Locate the cell with the specified text and output its [x, y] center coordinate. 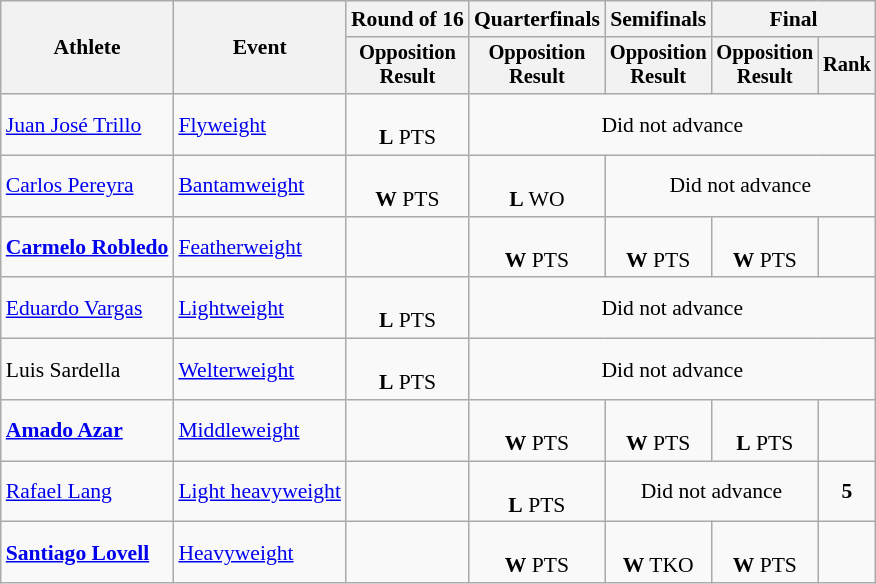
Round of 16 [408, 19]
Bantamweight [260, 186]
Quarterfinals [537, 19]
L WO [537, 186]
Lightweight [260, 308]
Event [260, 48]
Amado Azar [88, 430]
Luis Sardella [88, 370]
Athlete [88, 48]
Eduardo Vargas [88, 308]
Semifinals [658, 19]
Light heavyweight [260, 492]
Santiago Lovell [88, 552]
Flyweight [260, 124]
Final [793, 19]
Rank [847, 66]
W TKO [658, 552]
Carmelo Robledo [88, 248]
Featherweight [260, 248]
5 [847, 492]
Middleweight [260, 430]
Welterweight [260, 370]
Heavyweight [260, 552]
Juan José Trillo [88, 124]
Carlos Pereyra [88, 186]
Rafael Lang [88, 492]
